Capture the cell that displays the provided text and extract its (x, y) central coordinate. 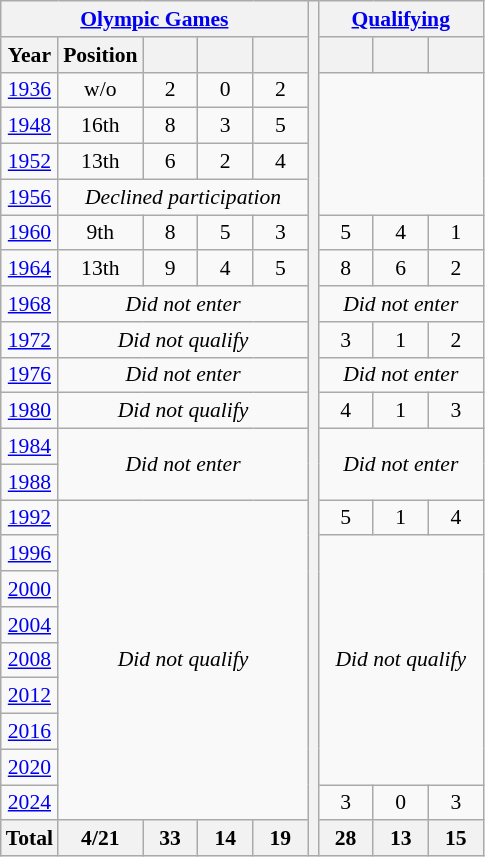
1948 (30, 126)
1960 (30, 233)
1988 (30, 482)
1992 (30, 518)
4/21 (100, 839)
1964 (30, 269)
2004 (30, 625)
w/o (100, 90)
15 (456, 839)
2020 (30, 767)
Total (30, 839)
2012 (30, 696)
9th (100, 233)
13 (400, 839)
Position (100, 55)
Qualifying (400, 19)
2016 (30, 732)
Year (30, 55)
2024 (30, 803)
1972 (30, 340)
Olympic Games (154, 19)
2000 (30, 589)
1980 (30, 411)
1956 (30, 197)
28 (346, 839)
9 (170, 269)
1996 (30, 554)
19 (280, 839)
1952 (30, 162)
Declined participation (183, 197)
1984 (30, 447)
1976 (30, 375)
33 (170, 839)
16th (100, 126)
1936 (30, 90)
1968 (30, 304)
14 (226, 839)
2008 (30, 660)
